Detect which cell encompasses the target text, then output its (x, y) center coordinate. 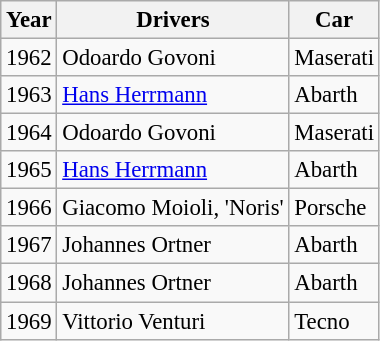
Porsche (334, 208)
Year (29, 20)
1963 (29, 95)
1962 (29, 58)
1969 (29, 321)
Tecno (334, 321)
Vittorio Venturi (173, 321)
Giacomo Moioli, 'Noris' (173, 208)
1968 (29, 283)
Car (334, 20)
1964 (29, 133)
Drivers (173, 20)
1967 (29, 245)
1966 (29, 208)
1965 (29, 170)
